Output the (X, Y) coordinate of the center of the cell containing the given text.  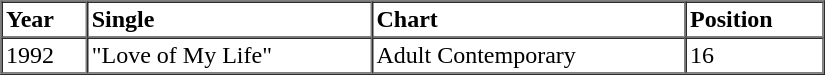
Single (230, 20)
"Love of My Life" (230, 56)
Adult Contemporary (528, 56)
Chart (528, 20)
Year (45, 20)
1992 (45, 56)
Position (754, 20)
16 (754, 56)
